For the text-containing cell, return its midpoint in [X, Y] coordinate format. 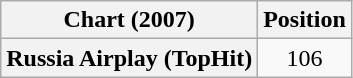
Chart (2007) [130, 20]
Position [305, 20]
106 [305, 58]
Russia Airplay (TopHit) [130, 58]
